Locate the cell with the specified text and output its (x, y) center coordinate. 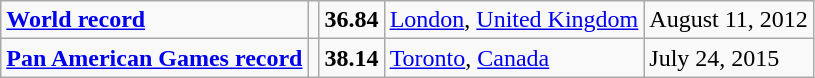
August 11, 2012 (729, 20)
Toronto, Canada (514, 58)
36.84 (352, 20)
London, United Kingdom (514, 20)
Pan American Games record (154, 58)
July 24, 2015 (729, 58)
World record (154, 20)
38.14 (352, 58)
